Locate the cell with the specified text and output its [x, y] center coordinate. 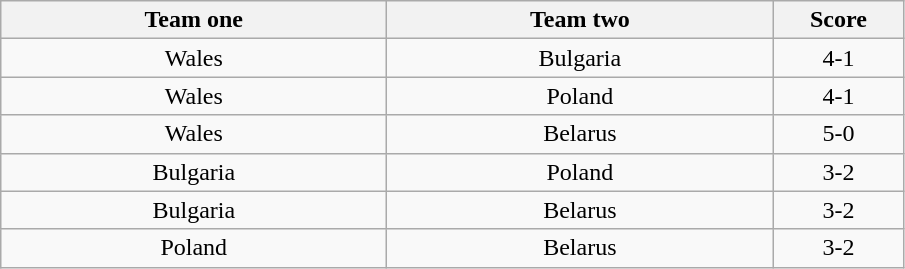
Team two [580, 20]
Team one [194, 20]
Score [838, 20]
5-0 [838, 134]
